Detect which cell encompasses the target text, then output its (x, y) center coordinate. 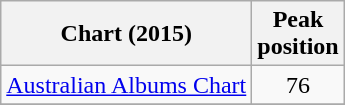
76 (298, 85)
Peakposition (298, 34)
Chart (2015) (126, 34)
Australian Albums Chart (126, 85)
